Provide the (X, Y) coordinate of the cell's center where the given text is located.  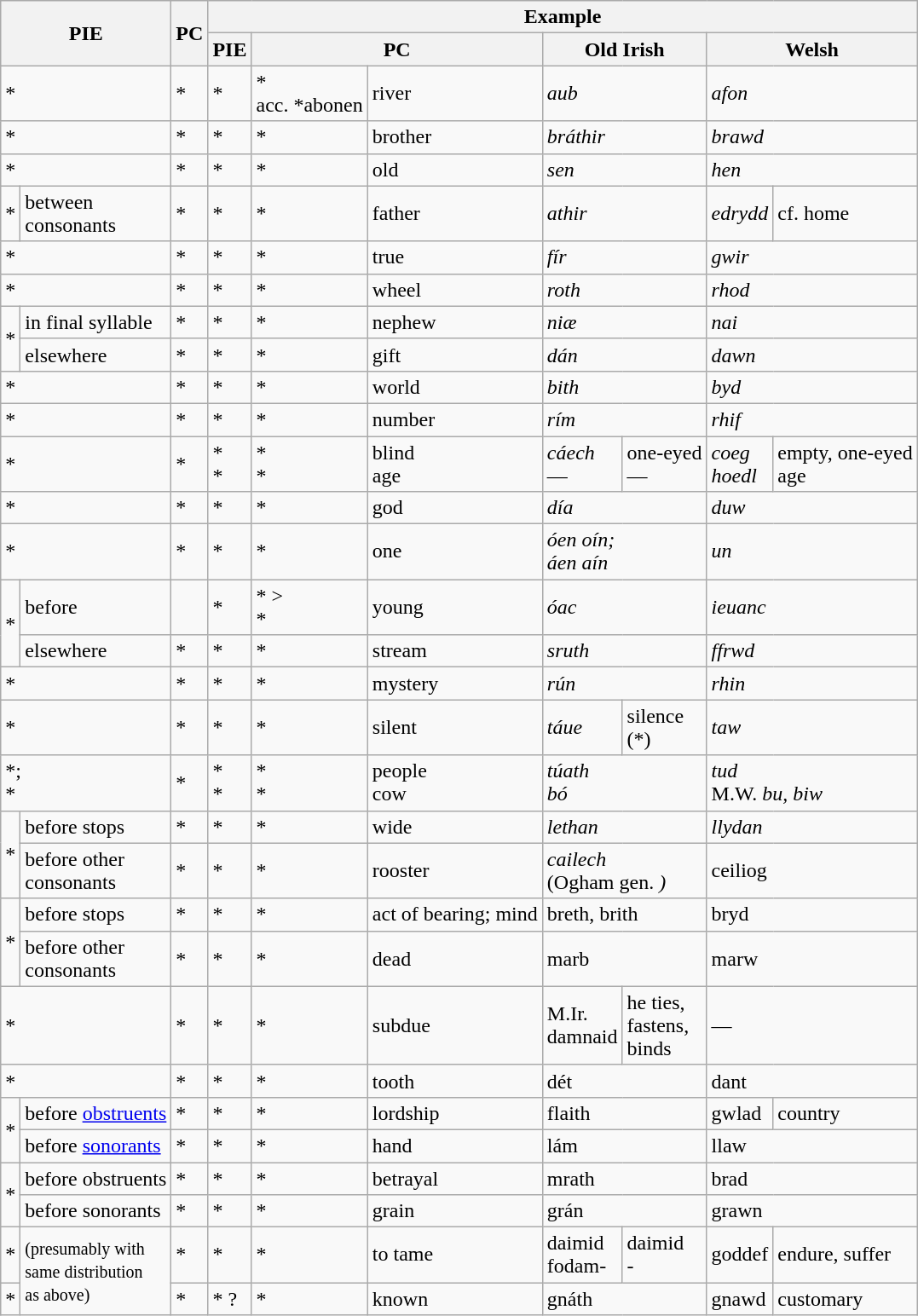
ffrwd (811, 651)
sen (624, 170)
known (455, 1299)
river (455, 94)
niæ (624, 322)
dét (624, 1081)
act of bearing; mind (455, 915)
betrayal (455, 1179)
túathbó (624, 782)
cáech— (582, 464)
silent (455, 728)
brawd (811, 137)
one (455, 552)
athir (624, 213)
grawn (811, 1211)
rím (624, 419)
táue (582, 728)
grain (455, 1211)
true (455, 257)
silence(*) (665, 728)
lordship (455, 1113)
fír (624, 257)
in final syllable (95, 322)
hen (811, 170)
goddef (740, 1255)
dead (455, 958)
nephew (455, 322)
young (455, 607)
*;* (86, 782)
llydan (811, 827)
lám (624, 1146)
coeghoedl (740, 464)
to tame (455, 1255)
Example (563, 17)
gnawd (740, 1299)
día (624, 508)
subdue (455, 1025)
*acc. *abonen (309, 94)
world (455, 387)
rún (624, 684)
tooth (455, 1081)
— (811, 1025)
marw (811, 958)
flaith (624, 1113)
mrath (624, 1179)
marb (624, 958)
peoplecow (455, 782)
empty, one-eyedage (846, 464)
bryd (811, 915)
llaw (811, 1146)
wheel (455, 290)
bráthir (624, 137)
god (455, 508)
* ? (230, 1299)
aub (624, 94)
gwlad (740, 1113)
Welsh (811, 49)
rooster (455, 871)
cailech(Ogham gen. ) (624, 871)
daimidfodam- (582, 1255)
ieuanc (811, 607)
father (455, 213)
dán (624, 355)
hand (455, 1146)
óac (624, 607)
sruth (624, 651)
M.Ir.damnaid (582, 1025)
* >* (309, 607)
he ties,fastens,binds (665, 1025)
stream (455, 651)
mystery (455, 684)
rhod (811, 290)
old (455, 170)
brother (455, 137)
betweenconsonants (95, 213)
number (455, 419)
blindage (455, 464)
cf. home (846, 213)
bith (624, 387)
before (95, 607)
wide (455, 827)
brad (811, 1179)
country (846, 1113)
ceiliog (811, 871)
one-eyed— (665, 464)
tudM.W. bu, biw (811, 782)
gwir (811, 257)
afon (811, 94)
endure, suffer (846, 1255)
gnáth (624, 1299)
un (811, 552)
duw (811, 508)
nai (811, 322)
roth (624, 290)
rhif (811, 419)
byd (811, 387)
lethan (624, 827)
gift (455, 355)
daimid- (665, 1255)
rhin (811, 684)
customary (846, 1299)
grán (624, 1211)
edrydd (740, 213)
Old Irish (624, 49)
taw (811, 728)
dant (811, 1081)
óen oín;áen aín (624, 552)
(presumably withsame distributionas above) (95, 1272)
dawn (811, 355)
breth, brith (624, 915)
